Provide the [X, Y] coordinate of the cell's center where the given text is located.  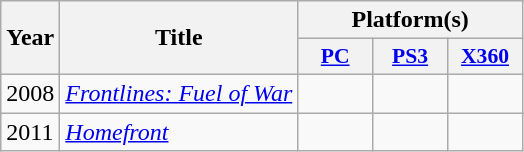
2011 [30, 131]
Frontlines: Fuel of War [179, 93]
X360 [486, 57]
Homefront [179, 131]
Title [179, 38]
PS3 [410, 57]
2008 [30, 93]
Year [30, 38]
PC [336, 57]
Platform(s) [410, 20]
